Pinpoint the cell where the given text exists, returning its [X, Y] midpoint coordinate. 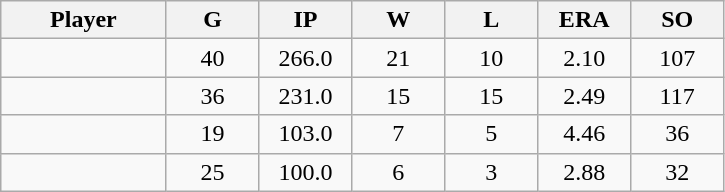
40 [212, 58]
21 [398, 58]
Player [84, 20]
2.88 [584, 172]
G [212, 20]
107 [678, 58]
10 [492, 58]
100.0 [306, 172]
231.0 [306, 96]
7 [398, 134]
103.0 [306, 134]
2.49 [584, 96]
3 [492, 172]
6 [398, 172]
25 [212, 172]
SO [678, 20]
IP [306, 20]
L [492, 20]
117 [678, 96]
5 [492, 134]
ERA [584, 20]
4.46 [584, 134]
W [398, 20]
32 [678, 172]
19 [212, 134]
2.10 [584, 58]
266.0 [306, 58]
